Determine the [X, Y] coordinate at the center of the cell enclosing the given text.  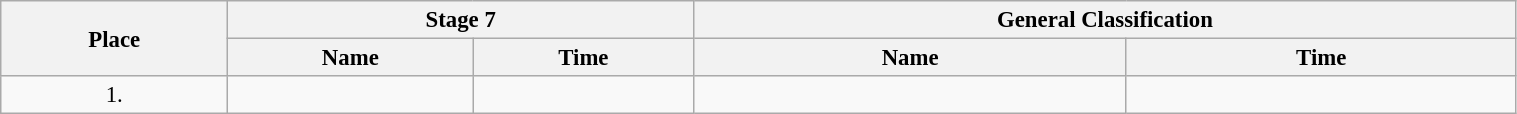
1. [114, 95]
Place [114, 38]
Stage 7 [461, 20]
General Classification [1105, 20]
